Find where the given text appears and provide that cell's center as [X, Y] coordinate. 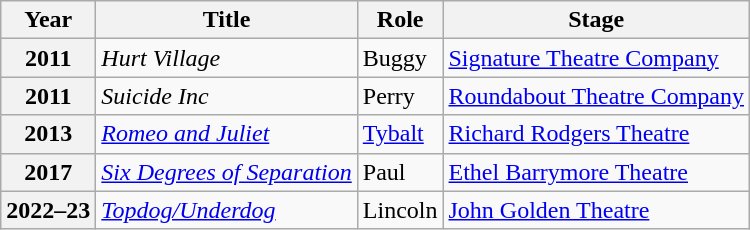
Ethel Barrymore Theatre [596, 172]
2013 [48, 134]
Year [48, 20]
John Golden Theatre [596, 210]
Buggy [400, 58]
Lincoln [400, 210]
Roundabout Theatre Company [596, 96]
Suicide Inc [226, 96]
Topdog/Underdog [226, 210]
Hurt Village [226, 58]
Signature Theatre Company [596, 58]
Perry [400, 96]
Richard Rodgers Theatre [596, 134]
Tybalt [400, 134]
2022–23 [48, 210]
2017 [48, 172]
Romeo and Juliet [226, 134]
Paul [400, 172]
Stage [596, 20]
Title [226, 20]
Six Degrees of Separation [226, 172]
Role [400, 20]
